Return the (x, y) coordinate for the center point of the cell that contains the specified text.  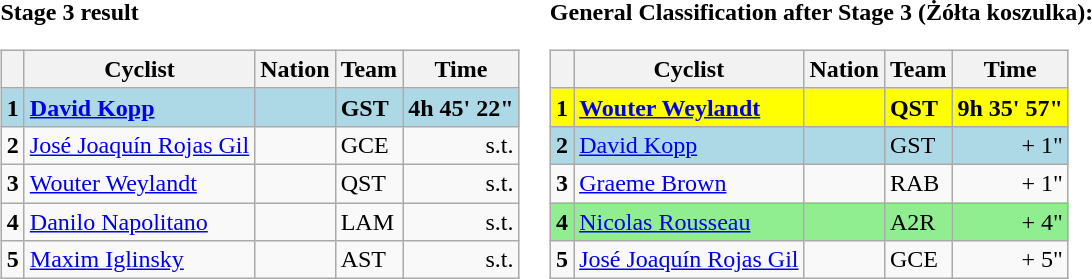
LAM (369, 221)
A2R (918, 221)
AST (369, 260)
Graeme Brown (689, 183)
+ 5" (1010, 260)
9h 35' 57" (1010, 107)
Danilo Napolitano (139, 221)
Nicolas Rousseau (689, 221)
RAB (918, 183)
+ 4" (1010, 221)
4h 45' 22" (461, 107)
Maxim Iglinsky (139, 260)
